Pinpoint the cell where the given text exists, returning its (x, y) midpoint coordinate. 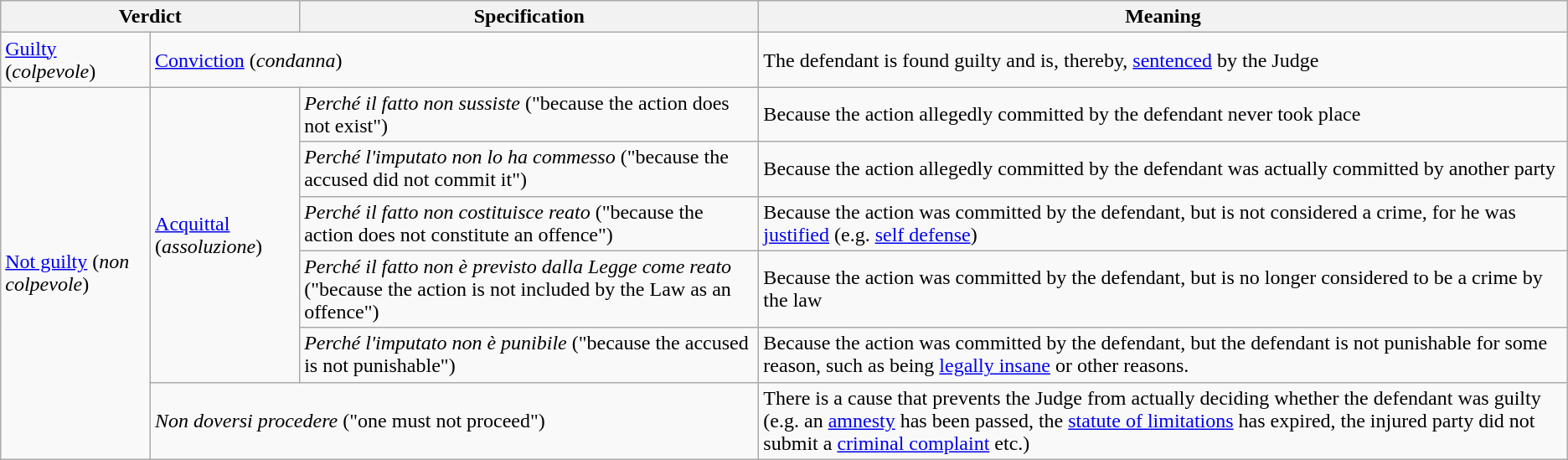
Because the action was committed by the defendant, but is not considered a crime, for he was justified (e.g. self defense) (1163, 223)
Perché il fatto non sussiste ("because the action does not exist") (529, 114)
Perché il fatto non è previsto dalla Legge come reato ("because the action is not included by the Law as an offence") (529, 289)
Not guilty (non colpevole) (75, 273)
Conviction (condanna) (455, 60)
Guilty (colpevole) (75, 60)
Because the action allegedly committed by the defendant never took place (1163, 114)
Verdict (151, 17)
Perché l'imputato non è punibile ("because the accused is not punishable") (529, 355)
The defendant is found guilty and is, thereby, sentenced by the Judge (1163, 60)
Specification (529, 17)
Meaning (1163, 17)
Acquittal (assoluzione) (225, 235)
Because the action allegedly committed by the defendant was actually committed by another party (1163, 169)
Because the action was committed by the defendant, but is no longer considered to be a crime by the law (1163, 289)
Non doversi procedere ("one must not proceed") (455, 421)
Perché l'imputato non lo ha commesso ("because the accused did not commit it") (529, 169)
Perché il fatto non costituisce reato ("because the action does not constitute an offence") (529, 223)
